Detect which cell encompasses the target text, then output its [x, y] center coordinate. 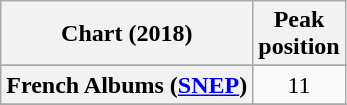
11 [299, 85]
French Albums (SNEP) [127, 85]
Chart (2018) [127, 34]
Peakposition [299, 34]
